Detect which cell encompasses the target text, then output its [X, Y] center coordinate. 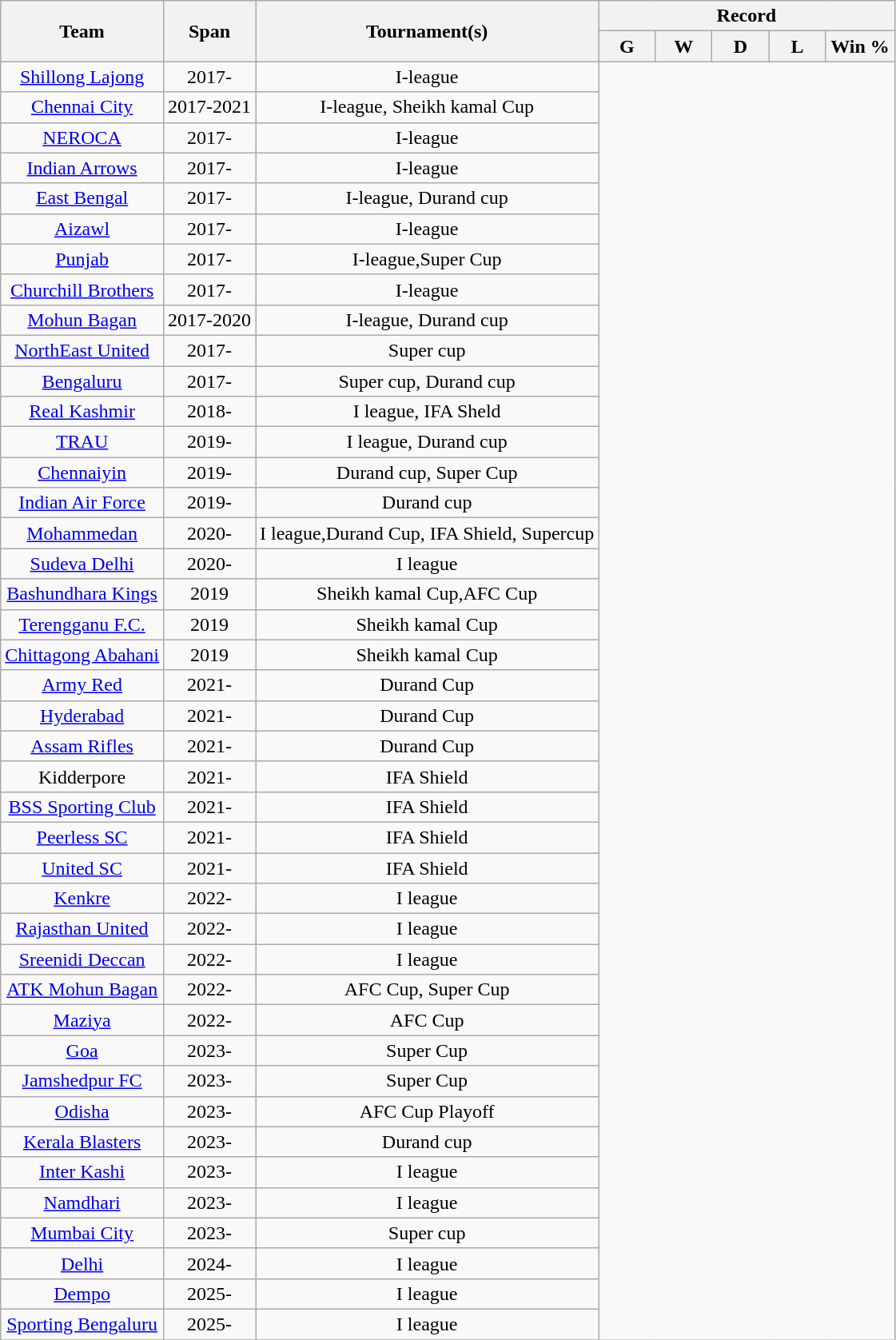
Bashundhara Kings [82, 594]
Tournament(s) [427, 31]
I league, IFA Sheld [427, 412]
Odisha [82, 1111]
Chennai City [82, 107]
NorthEast United [82, 350]
Namdhari [82, 1202]
Sreenidi Deccan [82, 959]
Jamshedpur FC [82, 1081]
Team [82, 31]
Record [747, 16]
Super cup, Durand cup [427, 381]
Mohun Bagan [82, 320]
Indian Air Force [82, 503]
Army Red [82, 685]
Churchill Brothers [82, 289]
Chennaiyin [82, 473]
AFC Cup [427, 1020]
L [798, 46]
Maziya [82, 1020]
I league,Durand Cup, IFA Shield, Supercup [427, 533]
Durand cup, Super Cup [427, 473]
Mohammedan [82, 533]
United SC [82, 867]
NEROCA [82, 138]
Terengganu F.C. [82, 624]
Mumbai City [82, 1233]
Win % [860, 46]
W [684, 46]
Delhi [82, 1263]
Span [209, 31]
Inter Kashi [82, 1172]
Assam Rifles [82, 746]
ATK Mohun Bagan [82, 990]
Bengaluru [82, 381]
D [740, 46]
Peerless SC [82, 837]
I-league, Sheikh kamal Cup [427, 107]
2018- [209, 412]
AFC Cup Playoff [427, 1111]
Kerala Blasters [82, 1142]
Aizawl [82, 229]
Dempo [82, 1294]
Indian Arrows [82, 168]
Goa [82, 1051]
TRAU [82, 442]
Shillong Lajong [82, 77]
Sheikh kamal Cup,AFC Cup [427, 594]
Kenkre [82, 899]
Sudeva Delhi [82, 564]
2017-2021 [209, 107]
I league, Durand cup [427, 442]
AFC Cup, Super Cup [427, 990]
Hyderabad [82, 716]
Punjab [82, 259]
Kidderpore [82, 776]
BSS Sporting Club [82, 807]
East Bengal [82, 198]
2024- [209, 1263]
Chittagong Abahani [82, 655]
G [627, 46]
Rajasthan United [82, 929]
2017-2020 [209, 320]
Real Kashmir [82, 412]
Sporting Bengaluru [82, 1324]
I-league,Super Cup [427, 259]
